Scan for the cell matching the given text and deliver its [X, Y] coordinate at center. 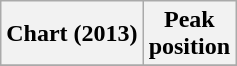
Peakposition [189, 34]
Chart (2013) [72, 34]
